Provide the (X, Y) coordinate of the cell's center where the given text is located.  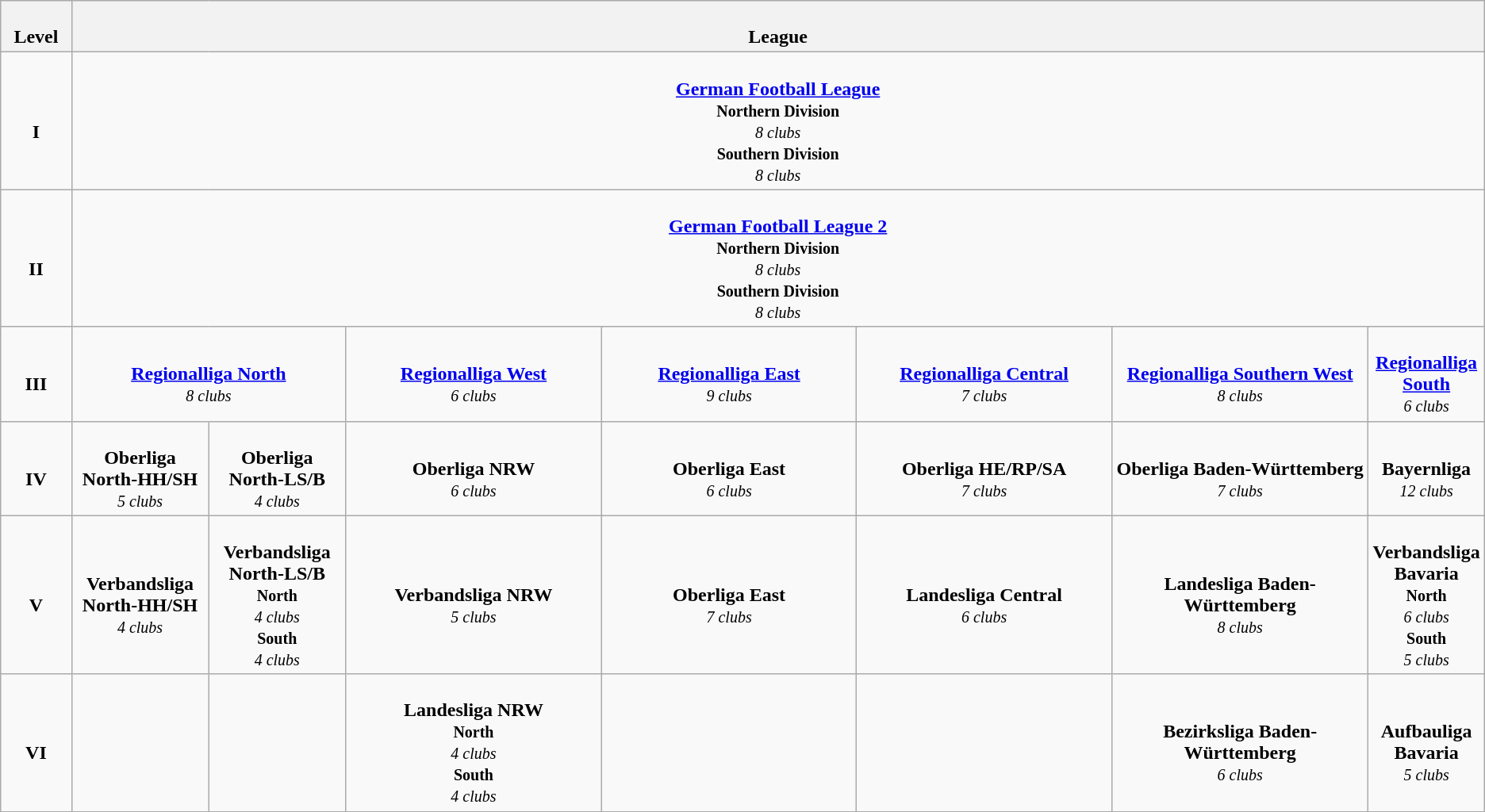
Landesliga Baden-Württemberg 8 clubs (1240, 595)
Aufbauliga Bavaria 5 clubs (1426, 742)
German Football League 2 Northern Division 8 clubs Southern Division 8 clubs (777, 259)
Verbandsliga NRW 5 clubs (474, 595)
Landesliga Central 6 clubs (984, 595)
Level (36, 27)
Oberliga HE/RP/SA 7 clubs (984, 468)
Regionalliga South 6 clubs (1426, 374)
IV (36, 468)
Regionalliga North 8 clubs (209, 374)
III (36, 374)
Oberliga East 7 clubs (729, 595)
Oberliga North-HH/SH 5 clubs (140, 468)
Regionalliga Central 7 clubs (984, 374)
Regionalliga Southern West 8 clubs (1240, 374)
Verbandsliga North-HH/SH 4 clubs (140, 595)
VI (36, 742)
Oberliga East 6 clubs (729, 468)
Regionalliga West 6 clubs (474, 374)
Verbandsliga North-LS/B North 4 clubs South 4 clubs (278, 595)
Regionalliga East 9 clubs (729, 374)
Bezirksliga Baden-Württemberg 6 clubs (1240, 742)
Oberliga Baden-Württemberg 7 clubs (1240, 468)
Bayernliga 12 clubs (1426, 468)
Oberliga North-LS/B 4 clubs (278, 468)
II (36, 259)
I (36, 121)
Oberliga NRW 6 clubs (474, 468)
Landesliga NRW North 4 clubs South 4 clubs (474, 742)
German Football League Northern Division 8 clubs Southern Division 8 clubs (777, 121)
Verbandsliga Bavaria North 6 clubs South 5 clubs (1426, 595)
League (777, 27)
V (36, 595)
